Capture the cell that displays the provided text and extract its (X, Y) central coordinate. 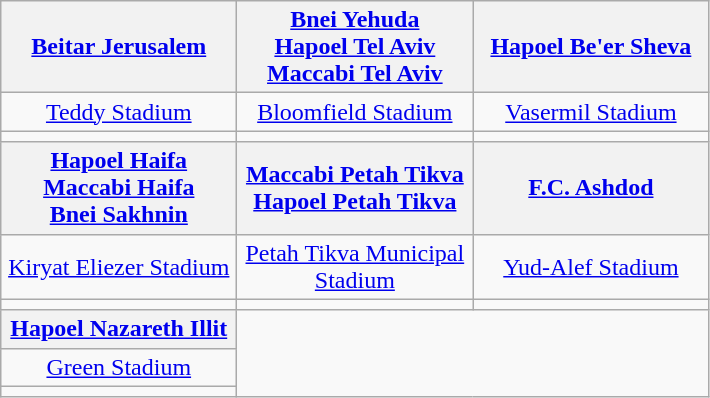
Hapoel Nazareth Illit (119, 329)
Beitar Jerusalem (119, 47)
F.C. Ashdod (591, 188)
Bloomfield Stadium (355, 112)
Hapoel Be'er Sheva (591, 47)
Maccabi Petah TikvaHapoel Petah Tikva (355, 188)
Yud-Alef Stadium (591, 266)
Vasermil Stadium (591, 112)
Teddy Stadium (119, 112)
Kiryat Eliezer Stadium (119, 266)
Petah Tikva Municipal Stadium (355, 266)
Bnei Yehuda Hapoel Tel Aviv Maccabi Tel Aviv (355, 47)
Green Stadium (119, 367)
Hapoel Haifa Maccabi Haifa Bnei Sakhnin (119, 188)
